Search for the cell housing the specified text and yield its [X, Y] center coordinate. 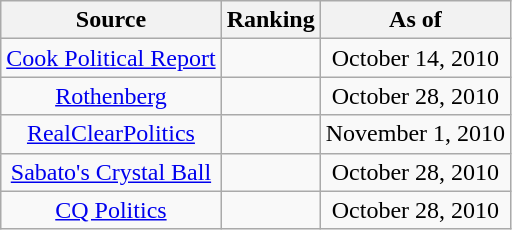
Source [111, 20]
Sabato's Crystal Ball [111, 172]
October 14, 2010 [415, 58]
Ranking [270, 20]
As of [415, 20]
RealClearPolitics [111, 134]
CQ Politics [111, 210]
November 1, 2010 [415, 134]
Rothenberg [111, 96]
Cook Political Report [111, 58]
